For the text-containing cell, return its midpoint in (X, Y) coordinate format. 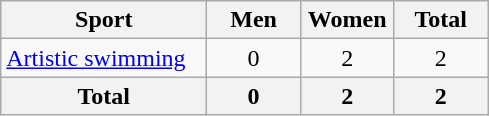
Artistic swimming (104, 58)
Women (347, 20)
Men (254, 20)
Sport (104, 20)
